Provide the [x, y] coordinate of the cell's center where the given text is located.  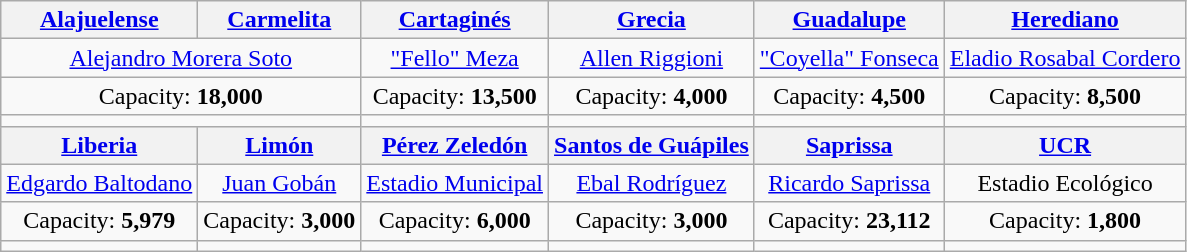
Liberia [100, 145]
Grecia [652, 20]
Alejandro Morera Soto [181, 58]
Capacity: 23,112 [849, 221]
Allen Riggioni [652, 58]
Edgardo Baltodano [100, 183]
Limón [280, 145]
Juan Gobán [280, 183]
Capacity: 5,979 [100, 221]
Cartaginés [455, 20]
Capacity: 4,500 [849, 96]
Alajuelense [100, 20]
Capacity: 8,500 [1065, 96]
Guadalupe [849, 20]
Capacity: 6,000 [455, 221]
Ebal Rodríguez [652, 183]
Capacity: 18,000 [181, 96]
Estadio Ecológico [1065, 183]
UCR [1065, 145]
"Coyella" Fonseca [849, 58]
Ricardo Saprissa [849, 183]
Santos de Guápiles [652, 145]
Saprissa [849, 145]
Estadio Municipal [455, 183]
Carmelita [280, 20]
"Fello" Meza [455, 58]
Capacity: 1,800 [1065, 221]
Pérez Zeledón [455, 145]
Herediano [1065, 20]
Eladio Rosabal Cordero [1065, 58]
Capacity: 4,000 [652, 96]
Capacity: 13,500 [455, 96]
